From the cell containing the given text, extract its center point as (x, y) coordinate. 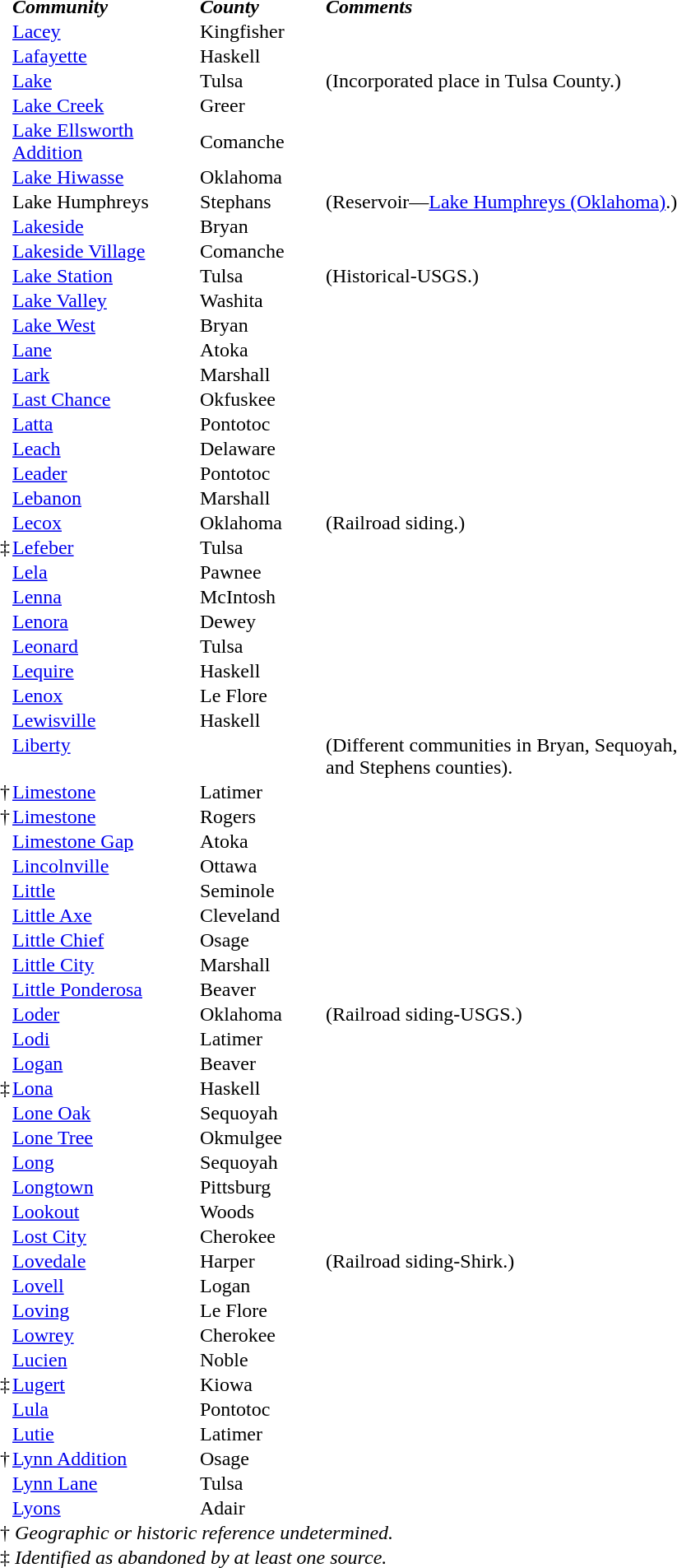
Seminole (262, 891)
Woods (262, 1212)
Dewey (262, 622)
Leach (105, 449)
Okmulgee (262, 1138)
Lula (105, 1409)
Lone Tree (105, 1138)
Lynn Lane (105, 1483)
Lenox (105, 696)
Leader (105, 474)
Little (105, 891)
Lane (105, 351)
Washita (262, 301)
McIntosh (262, 598)
Lincolnville (105, 866)
Lakeside (105, 227)
Okfuskee (262, 400)
Ottawa (262, 866)
Kiowa (262, 1384)
Delaware (262, 449)
Rogers (262, 817)
Latta (105, 425)
Lela (105, 573)
Lake Ellsworth Addition (105, 142)
Liberty (105, 756)
Lucien (105, 1360)
Little Chief (105, 940)
Lake Creek (105, 105)
Lake Hiwasse (105, 178)
Long (105, 1162)
Longtown (105, 1187)
Stephans (262, 202)
Lona (105, 1088)
Lovedale (105, 1261)
Little Axe (105, 915)
Lone Oak (105, 1113)
Pittsburg (262, 1187)
Little City (105, 965)
Noble (262, 1360)
Lovell (105, 1286)
Greer (262, 105)
Lark (105, 375)
Lutie (105, 1434)
Lakeside Village (105, 252)
Lafayette (105, 56)
Loder (105, 1014)
Lake Valley (105, 301)
Lugert (105, 1384)
Lebanon (105, 499)
Lewisville (105, 721)
Lost City (105, 1236)
Loving (105, 1310)
Cleveland (262, 915)
Lacey (105, 31)
Lake Station (105, 277)
Limestone Gap (105, 841)
Kingfisher (262, 31)
Lequire (105, 672)
Lake (105, 81)
Lodi (105, 1039)
Lynn Addition (105, 1459)
Lenna (105, 598)
Pawnee (262, 573)
Adair (262, 1508)
Lake West (105, 326)
Lyons (105, 1508)
Lowrey (105, 1335)
Little Ponderosa (105, 989)
Lenora (105, 622)
Lefeber (105, 548)
Lecox (105, 523)
Leonard (105, 647)
Last Chance (105, 400)
Lake Humphreys (105, 202)
Harper (262, 1261)
Lookout (105, 1212)
